Locate the cell with the specified text and output its [x, y] center coordinate. 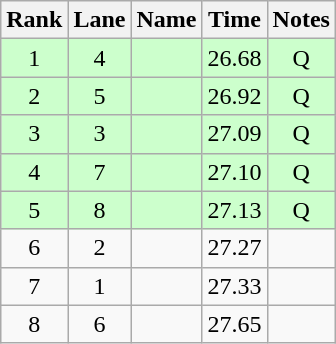
27.33 [234, 286]
Notes [301, 20]
Lane [100, 20]
26.68 [234, 58]
27.65 [234, 324]
27.09 [234, 134]
Name [166, 20]
27.13 [234, 210]
Rank [34, 20]
Time [234, 20]
27.27 [234, 248]
27.10 [234, 172]
26.92 [234, 96]
